Pinpoint the cell where the given text exists, returning its (X, Y) midpoint coordinate. 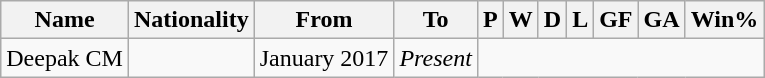
January 2017 (324, 58)
Deepak CM (65, 58)
D (552, 20)
Win% (724, 20)
GF (616, 20)
Nationality (191, 20)
Name (65, 20)
To (436, 20)
L (580, 20)
W (520, 20)
From (324, 20)
P (490, 20)
Present (436, 58)
GA (662, 20)
